Locate the cell with the specified text and output its [x, y] center coordinate. 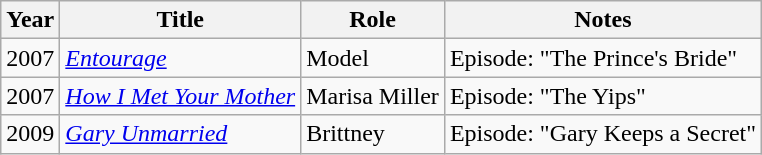
Role [373, 20]
Episode: "The Yips" [602, 96]
Title [180, 20]
Episode: "Gary Keeps a Secret" [602, 134]
Year [30, 20]
Model [373, 58]
Episode: "The Prince's Bride" [602, 58]
2009 [30, 134]
How I Met Your Mother [180, 96]
Entourage [180, 58]
Marisa Miller [373, 96]
Notes [602, 20]
Brittney [373, 134]
Gary Unmarried [180, 134]
